Pinpoint the cell where the given text exists, returning its (X, Y) midpoint coordinate. 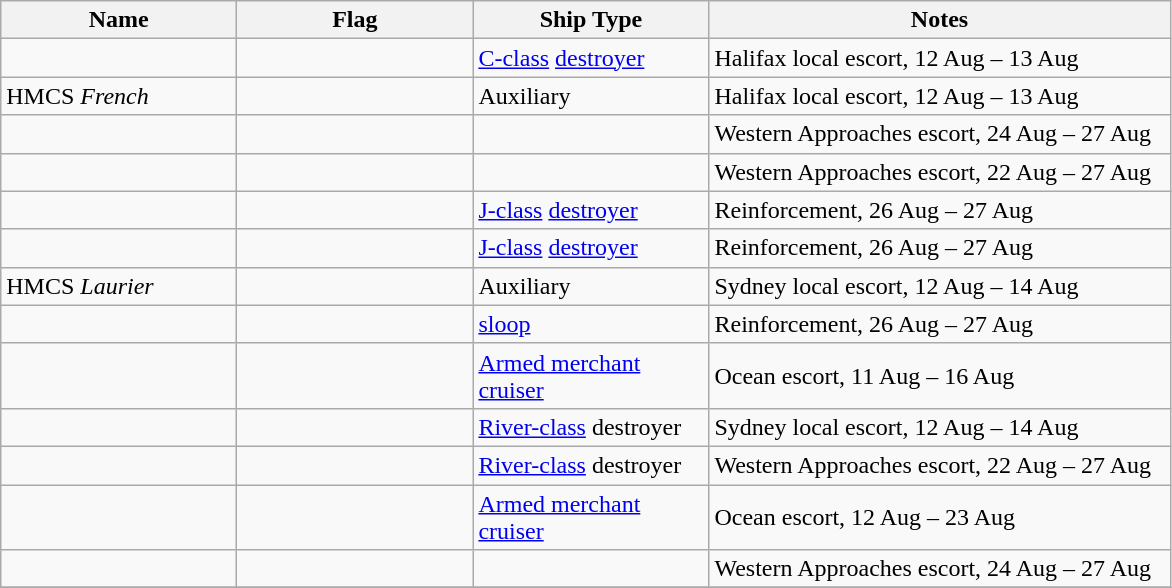
Flag (355, 20)
Notes (940, 20)
Ship Type (591, 20)
Name (119, 20)
HMCS French (119, 96)
C-class destroyer (591, 58)
HMCS Laurier (119, 286)
Ocean escort, 12 Aug – 23 Aug (940, 516)
Ocean escort, 11 Aug – 16 Aug (940, 376)
sloop (591, 324)
